Return the (X, Y) coordinate for the center point of the cell that contains the specified text.  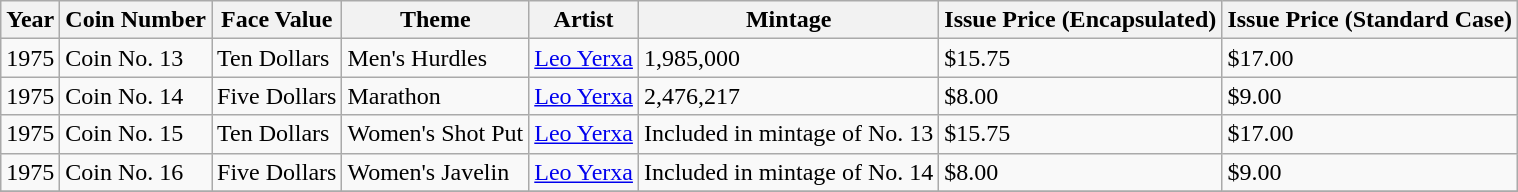
Issue Price (Standard Case) (1370, 20)
Face Value (277, 20)
Included in mintage of No. 13 (788, 134)
Issue Price (Encapsulated) (1080, 20)
Artist (584, 20)
Women's Shot Put (436, 134)
Coin Number (136, 20)
Coin No. 13 (136, 58)
Coin No. 14 (136, 96)
Year (30, 20)
2,476,217 (788, 96)
Marathon (436, 96)
Men's Hurdles (436, 58)
Coin No. 16 (136, 172)
1,985,000 (788, 58)
Women's Javelin (436, 172)
Theme (436, 20)
Included in mintage of No. 14 (788, 172)
Mintage (788, 20)
Coin No. 15 (136, 134)
